Provide the (x, y) coordinate of the cell's center where the given text is located.  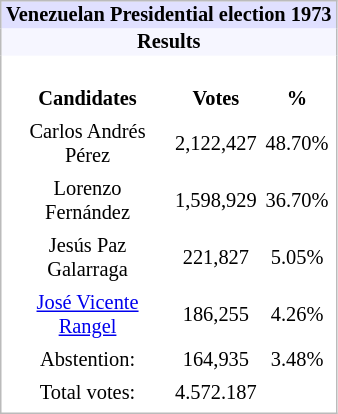
Jesús Paz Galarraga (87, 258)
4.26% (297, 314)
Lorenzo Fernández (87, 200)
Votes (216, 98)
José Vicente Rangel (87, 314)
221,827 (216, 258)
48.70% (297, 144)
Venezuelan Presidential election 1973 (169, 15)
Candidates (87, 98)
164,935 (216, 360)
Total votes: (87, 392)
36.70% (297, 200)
Abstention: (87, 360)
4.572.187 (216, 392)
3.48% (297, 360)
1,598,929 (216, 200)
Carlos Andrés Pérez (87, 144)
186,255 (216, 314)
2,122,427 (216, 144)
% (297, 98)
Results (169, 42)
5.05% (297, 258)
